Scan for the cell matching the given text and deliver its (x, y) coordinate at center. 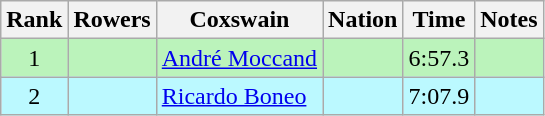
Time (439, 20)
Ricardo Boneo (239, 96)
Rank (34, 20)
6:57.3 (439, 58)
Rowers (112, 20)
1 (34, 58)
2 (34, 96)
André Moccand (239, 58)
Coxswain (239, 20)
7:07.9 (439, 96)
Nation (363, 20)
Notes (509, 20)
